Detect which cell encompasses the target text, then output its [x, y] center coordinate. 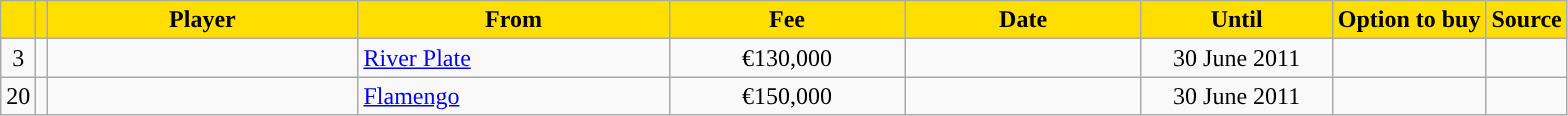
Date [1023, 20]
Option to buy [1409, 20]
€150,000 [787, 96]
River Plate [514, 58]
Source [1526, 20]
20 [18, 96]
Flamengo [514, 96]
Player [202, 20]
From [514, 20]
€130,000 [787, 58]
3 [18, 58]
Until [1236, 20]
Fee [787, 20]
